Output the (x, y) coordinate of the center of the cell containing the given text.  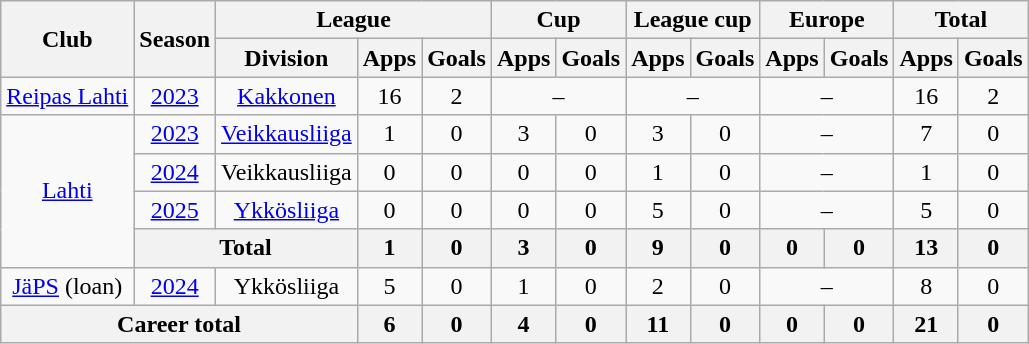
4 (523, 324)
League (354, 20)
11 (658, 324)
Reipas Lahti (68, 96)
Season (175, 39)
8 (926, 286)
Cup (558, 20)
9 (658, 248)
Division (287, 58)
6 (389, 324)
Kakkonen (287, 96)
Club (68, 39)
7 (926, 134)
Career total (179, 324)
League cup (693, 20)
2025 (175, 210)
21 (926, 324)
Lahti (68, 191)
JäPS (loan) (68, 286)
Europe (827, 20)
13 (926, 248)
